Return [X, Y] of the center of cell containing provided text 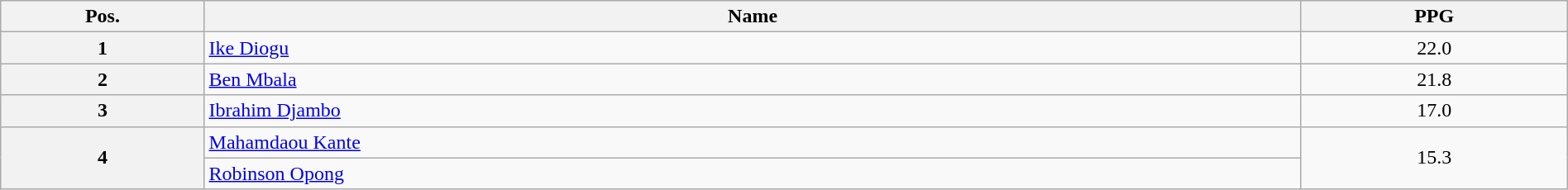
Name [753, 17]
Mahamdaou Kante [753, 142]
Ike Diogu [753, 48]
22.0 [1434, 48]
15.3 [1434, 158]
Robinson Opong [753, 173]
Ben Mbala [753, 79]
21.8 [1434, 79]
Pos. [103, 17]
PPG [1434, 17]
4 [103, 158]
3 [103, 111]
17.0 [1434, 111]
Ibrahim Djambo [753, 111]
2 [103, 79]
1 [103, 48]
